Determine the (x, y) coordinate at the center of the cell enclosing the given text.  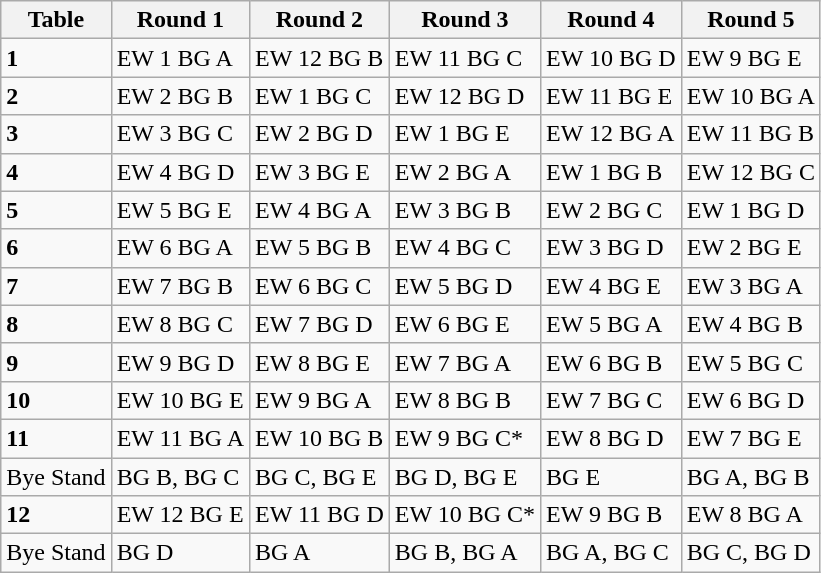
EW 11 BG B (750, 134)
EW 12 BG A (612, 134)
EW 8 BG E (320, 362)
2 (56, 96)
11 (56, 438)
EW 7 BG D (320, 324)
EW 9 BG A (320, 400)
EW 4 BG C (464, 248)
EW 10 BG E (180, 400)
BG C, BG E (320, 477)
Round 3 (464, 20)
EW 1 BG A (180, 58)
EW 8 BG B (464, 400)
1 (56, 58)
EW 6 BG A (180, 248)
EW 9 BG E (750, 58)
BG E (612, 477)
EW 12 BG D (464, 96)
EW 5 BG E (180, 210)
EW 10 BG C* (464, 515)
EW 11 BG D (320, 515)
EW 5 BG D (464, 286)
EW 12 BG B (320, 58)
EW 9 BG C* (464, 438)
8 (56, 324)
EW 7 BG B (180, 286)
EW 3 BG D (612, 248)
10 (56, 400)
9 (56, 362)
BG B, BG A (464, 553)
EW 3 BG C (180, 134)
Round 2 (320, 20)
EW 2 BG D (320, 134)
EW 5 BG A (612, 324)
5 (56, 210)
Round 5 (750, 20)
7 (56, 286)
EW 4 BG D (180, 172)
EW 6 BG E (464, 324)
EW 8 BG A (750, 515)
Round 4 (612, 20)
EW 2 BG C (612, 210)
Table (56, 20)
EW 3 BG A (750, 286)
EW 7 BG C (612, 400)
EW 2 BG E (750, 248)
EW 11 BG E (612, 96)
EW 9 BG D (180, 362)
EW 1 BG C (320, 96)
EW 10 BG A (750, 96)
EW 11 BG A (180, 438)
Round 1 (180, 20)
EW 8 BG D (612, 438)
EW 4 BG A (320, 210)
EW 12 BG E (180, 515)
BG A, BG C (612, 553)
EW 6 BG D (750, 400)
EW 5 BG C (750, 362)
EW 8 BG C (180, 324)
EW 10 BG B (320, 438)
EW 12 BG C (750, 172)
12 (56, 515)
BG C, BG D (750, 553)
EW 4 BG E (612, 286)
BG A (320, 553)
EW 2 BG A (464, 172)
EW 9 BG B (612, 515)
EW 4 BG B (750, 324)
EW 7 BG A (464, 362)
EW 1 BG D (750, 210)
EW 10 BG D (612, 58)
BG D, BG E (464, 477)
6 (56, 248)
EW 3 BG B (464, 210)
EW 6 BG C (320, 286)
4 (56, 172)
3 (56, 134)
EW 5 BG B (320, 248)
EW 6 BG B (612, 362)
EW 1 BG B (612, 172)
EW 1 BG E (464, 134)
EW 11 BG C (464, 58)
EW 2 BG B (180, 96)
BG B, BG C (180, 477)
BG A, BG B (750, 477)
BG D (180, 553)
EW 3 BG E (320, 172)
EW 7 BG E (750, 438)
